For the text-containing cell, return its midpoint in [X, Y] coordinate format. 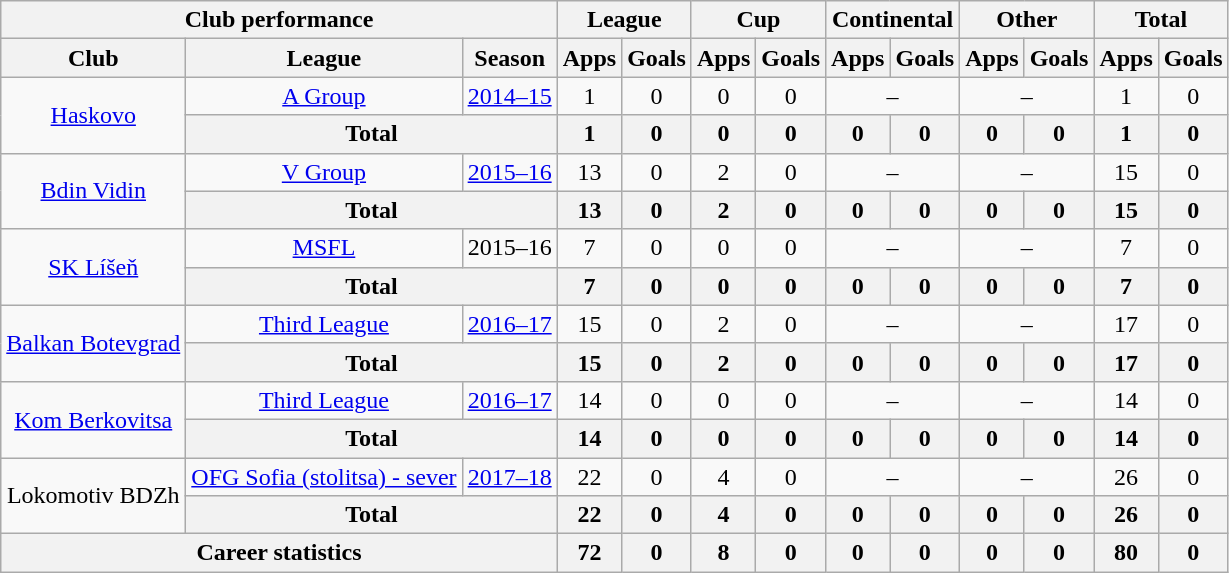
MSFL [324, 248]
A Group [324, 96]
Kom Berkovitsa [94, 419]
8 [723, 553]
SK Líšeň [94, 267]
Season [510, 58]
Other [1027, 20]
2014–15 [510, 96]
Bdin Vidin [94, 191]
80 [1126, 553]
Continental [893, 20]
Career statistics [279, 553]
V Group [324, 172]
Club [94, 58]
Lokomotiv BDZh [94, 496]
Cup [758, 20]
OFG Sofia (stolitsa) - sever [324, 477]
72 [589, 553]
2017–18 [510, 477]
Haskovo [94, 115]
Club performance [279, 20]
Balkan Botevgrad [94, 343]
